Capture the cell that displays the provided text and extract its (x, y) central coordinate. 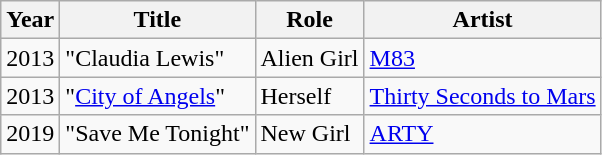
Role (310, 20)
New Girl (310, 134)
"Claudia Lewis" (158, 58)
2019 (30, 134)
ARTY (482, 134)
Alien Girl (310, 58)
Year (30, 20)
Herself (310, 96)
Thirty Seconds to Mars (482, 96)
Title (158, 20)
Artist (482, 20)
"City of Angels" (158, 96)
"Save Me Tonight" (158, 134)
M83 (482, 58)
